Capture the cell that displays the provided text and extract its (x, y) central coordinate. 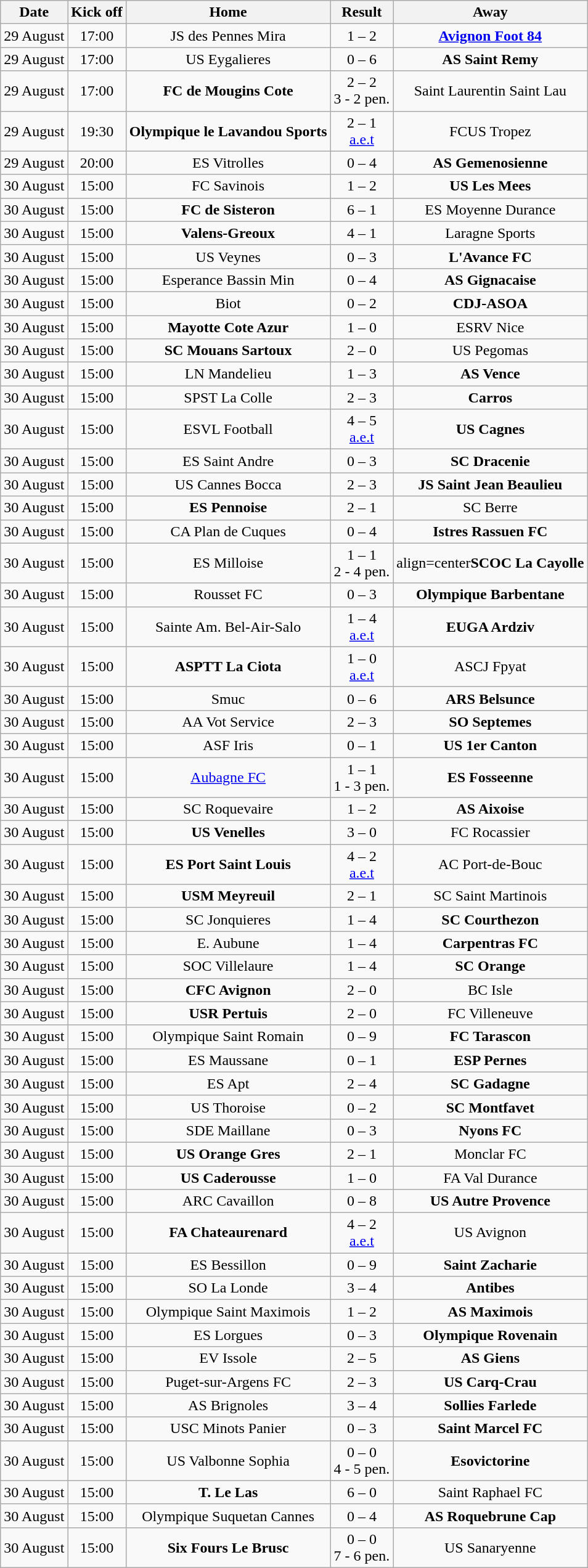
CA Plan de Cuques (228, 531)
ES Lorgues (228, 1335)
SC Dracenie (491, 461)
SOC Villelaure (228, 966)
SC Berre (491, 508)
US Les Mees (491, 186)
US Autre Provence (491, 1201)
Home (228, 12)
2 – 5 (362, 1358)
0 – 0 7 - 6 pen. (362, 1547)
Rousset FC (228, 595)
SDE Maillane (228, 1130)
1 – 4 a.e.t (362, 626)
1 – 3 (362, 374)
Saint Raphael FC (491, 1492)
ASF Iris (228, 745)
ES Bessillon (228, 1265)
ES Saint Andre (228, 461)
ARS Belsunce (491, 698)
2 – 2 3 - 2 pen. (362, 91)
AA Vot Service (228, 722)
L'Avance FC (491, 256)
4 – 5 a.e.t (362, 429)
Kick off (97, 12)
SO Septemes (491, 722)
Biot (228, 303)
US Orange Gres (228, 1154)
SO La Londe (228, 1288)
USM Meyreuil (228, 896)
Sainte Am. Bel-Air-Salo (228, 626)
BC Isle (491, 990)
Carros (491, 398)
US Veynes (228, 256)
FC de Sisteron (228, 210)
US Avignon (491, 1233)
20:00 (97, 163)
FC Savinois (228, 186)
AC Port-de-Bouc (491, 864)
AS Maximois (491, 1312)
Result (362, 12)
FC Rocassier (491, 833)
Sollies Farlede (491, 1405)
T. Le Las (228, 1492)
AS Gemenosienne (491, 163)
SC Orange (491, 966)
SPST La Colle (228, 398)
JS Saint Jean Beaulieu (491, 484)
FC de Mougins Cote (228, 91)
US Carq-Crau (491, 1382)
US Cannes Bocca (228, 484)
AS Brignoles (228, 1405)
1 – 0 a.e.t (362, 667)
US Caderousse (228, 1178)
AS Aixoise (491, 809)
ASPTT La Ciota (228, 667)
2 – 4 (362, 1084)
AS Giens (491, 1358)
ESP Pernes (491, 1060)
3 – 0 (362, 833)
1 – 1 1 - 3 pen. (362, 777)
ES Milloise (228, 563)
SC Gadagne (491, 1084)
LN Mandelieu (228, 374)
6 – 1 (362, 210)
US 1er Canton (491, 745)
6 – 0 (362, 1492)
US Valbonne Sophia (228, 1461)
Aubagne FC (228, 777)
AS Gignacaise (491, 280)
Istres Rassuen FC (491, 531)
SC Saint Martinois (491, 896)
SC Jonquieres (228, 920)
Olympique Suquetan Cannes (228, 1516)
CFC Avignon (228, 990)
Esovictorine (491, 1461)
EUGA Ardziv (491, 626)
CDJ-ASOA (491, 303)
Away (491, 12)
USC Minots Panier (228, 1429)
EV Issole (228, 1358)
align=centerSCOC La Cayolle (491, 563)
ES Port Saint Louis (228, 864)
Olympique Saint Romain (228, 1037)
Olympique Saint Maximois (228, 1312)
Six Fours Le Brusc (228, 1547)
US Cagnes (491, 429)
Laragne Sports (491, 233)
US Venelles (228, 833)
Esperance Bassin Min (228, 280)
ES Vitrolles (228, 163)
ES Maussane (228, 1060)
ARC Cavaillon (228, 1201)
US Sanaryenne (491, 1547)
FC Tarascon (491, 1037)
Olympique Rovenain (491, 1335)
FA Val Durance (491, 1178)
Date (35, 12)
US Eygalieres (228, 59)
Carpentras FC (491, 943)
SC Mouans Sartoux (228, 351)
ES Moyenne Durance (491, 210)
E. Aubune (228, 943)
Monclar FC (491, 1154)
ES Pennoise (228, 508)
ES Apt (228, 1084)
0 – 0 4 - 5 pen. (362, 1461)
SC Courthezon (491, 920)
Antibes (491, 1288)
4 – 1 (362, 233)
ASCJ Fpyat (491, 667)
AS Vence (491, 374)
Saint Zacharie (491, 1265)
US Thoroise (228, 1107)
2 – 1 a.e.t (362, 131)
ESRV Nice (491, 327)
US Pegomas (491, 351)
1 – 1 2 - 4 pen. (362, 563)
19:30 (97, 131)
AS Saint Remy (491, 59)
Olympique le Lavandou Sports (228, 131)
ESVL Football (228, 429)
USR Pertuis (228, 1013)
Valens-Greoux (228, 233)
Saint Marcel FC (491, 1429)
Smuc (228, 698)
0 – 8 (362, 1201)
Puget-sur-Argens FC (228, 1382)
Nyons FC (491, 1130)
JS des Pennes Mira (228, 36)
FC Villeneuve (491, 1013)
FA Chateaurenard (228, 1233)
Avignon Foot 84 (491, 36)
FCUS Tropez (491, 131)
Mayotte Cote Azur (228, 327)
SC Montfavet (491, 1107)
AS Roquebrune Cap (491, 1516)
ES Fosseenne (491, 777)
Olympique Barbentane (491, 595)
Saint Laurentin Saint Lau (491, 91)
SC Roquevaire (228, 809)
